Return the (x, y) coordinate for the center point of the cell that contains the specified text.  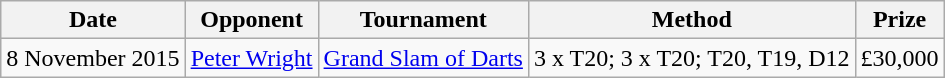
3 x T20; 3 x T20; T20, T19, D12 (692, 58)
Tournament (423, 20)
£30,000 (900, 58)
Peter Wright (252, 58)
Method (692, 20)
Prize (900, 20)
Grand Slam of Darts (423, 58)
Date (93, 20)
8 November 2015 (93, 58)
Opponent (252, 20)
